Locate the cell with the specified text and output its [X, Y] center coordinate. 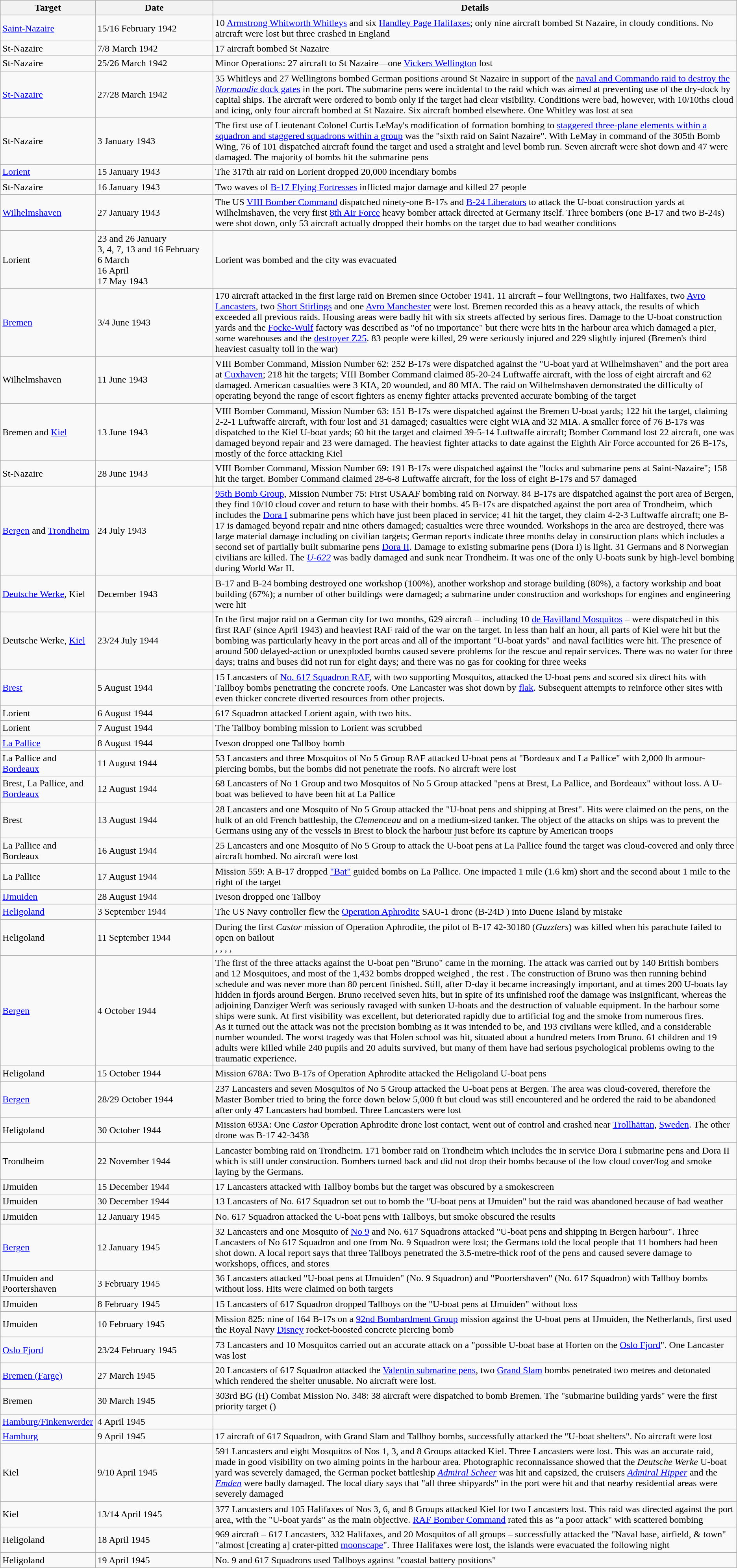
17 Lancasters attacked with Tallboy bombs but the target was obscured by a smokescreen [475, 1187]
Lorient was bombed and the city was evacuated [475, 259]
Trondheim [48, 1161]
Saint-Nazaire [48, 28]
10 February 1945 [154, 1324]
303rd BG (H) Combat Mission No. 348: 38 aircraft were dispatched to bomb Bremen. The "submarine building yards" were the first priority target () [475, 1401]
No. 9 and 617 Squadrons used Tallboys against "coastal battery positions" [475, 1560]
11 August 1944 [154, 764]
13 June 1943 [154, 432]
9 April 1945 [154, 1437]
23/24 February 1945 [154, 1350]
16 August 1944 [154, 851]
17 aircraft of 617 Squadron, with Grand Slam and Tallboy bombs, successfully attacked the "U-boat shelters". No aircraft were lost [475, 1437]
Bremen (Farge) [48, 1375]
23/24 July 1944 [154, 641]
9/10 April 1945 [154, 1473]
Bergen and Trondheim [48, 531]
30 December 1944 [154, 1202]
27 March 1945 [154, 1375]
December 1943 [154, 594]
17 aircraft bombed St Nazaire [475, 48]
30 October 1944 [154, 1130]
18 April 1945 [154, 1540]
4 April 1945 [154, 1421]
22 November 1944 [154, 1161]
28 August 1944 [154, 897]
6 August 1944 [154, 713]
24 July 1943 [154, 531]
73 Lancasters and 10 Mosquitos carried out an accurate attack on a "possible U-boat base at Horten on the Oslo Fjord". One Lancaster was lost [475, 1350]
12 August 1944 [154, 789]
The Tallboy bombing mission to Lorient was scrubbed [475, 728]
23 and 26 January 3, 4, 7, 13 and 16 February6 March16 April17 May 1943 [154, 259]
Hamburg [48, 1437]
3 September 1944 [154, 912]
11 June 1943 [154, 379]
Bremen and Kiel [48, 432]
IJmuiden and Poortershaven [48, 1284]
Two waves of B-17 Flying Fortresses inflicted major damage and killed 27 people [475, 187]
13 August 1944 [154, 820]
28 June 1943 [154, 474]
7/8 March 1942 [154, 48]
13 Lancasters of No. 617 Squadron set out to bomb the "U-boat pens at IJmuiden" but the raid was abandoned because of bad weather [475, 1202]
Hamburg/Finkenwerder [48, 1421]
15 Lancasters of 617 Squadron dropped Tallboys on the "U-boat pens at IJmuiden" without loss [475, 1304]
15 October 1944 [154, 1074]
11 September 1944 [154, 937]
16 January 1943 [154, 187]
Iveson dropped one Tallboy [475, 897]
Minor Operations: 27 aircraft to St Nazaire—one Vickers Wellington lost [475, 63]
17 August 1944 [154, 876]
7 August 1944 [154, 728]
3 February 1945 [154, 1284]
27/28 March 1942 [154, 94]
Mission 678A: Two B-17s of Operation Aphrodite attacked the Heligoland U-boat pens [475, 1074]
3 January 1943 [154, 141]
Details [475, 8]
28/29 October 1944 [154, 1099]
13/14 April 1945 [154, 1514]
15 January 1943 [154, 172]
Brest, La Pallice, and Bordeaux [48, 789]
617 Squadron attacked Lorient again, with two hits. [475, 713]
8 February 1945 [154, 1304]
Date [154, 8]
The 317th air raid on Lorient dropped 20,000 incendiary bombs [475, 172]
Iveson dropped one Tallboy bomb [475, 743]
3/4 June 1943 [154, 322]
Target [48, 8]
15 December 1944 [154, 1187]
The US Navy controller flew the Operation Aphrodite SAU-1 drone (B-24D ) into Duene Island by mistake [475, 912]
15/16 February 1942 [154, 28]
4 October 1944 [154, 1011]
27 January 1943 [154, 213]
30 March 1945 [154, 1401]
8 August 1944 [154, 743]
25/26 March 1942 [154, 63]
No. 617 Squadron attacked the U-boat pens with Tallboys, but smoke obscured the results [475, 1217]
Oslo Fjord [48, 1350]
19 April 1945 [154, 1560]
5 August 1944 [154, 688]
